Determine the (X, Y) coordinate at the center of the cell enclosing the given text.  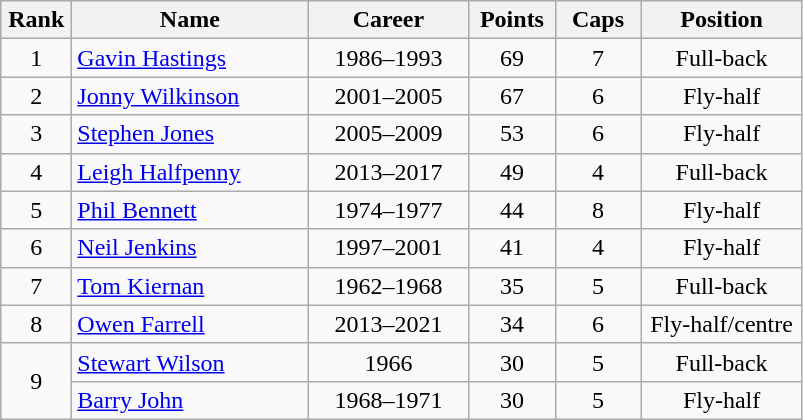
1974–1977 (388, 210)
Jonny Wilkinson (190, 96)
3 (36, 134)
67 (512, 96)
Name (190, 20)
53 (512, 134)
41 (512, 248)
1986–1993 (388, 58)
35 (512, 286)
Rank (36, 20)
Barry John (190, 400)
Tom Kiernan (190, 286)
Phil Bennett (190, 210)
69 (512, 58)
2005–2009 (388, 134)
Career (388, 20)
2 (36, 96)
1966 (388, 362)
Points (512, 20)
Gavin Hastings (190, 58)
2001–2005 (388, 96)
Stewart Wilson (190, 362)
Position (722, 20)
49 (512, 172)
1968–1971 (388, 400)
9 (36, 381)
44 (512, 210)
2013–2017 (388, 172)
1 (36, 58)
1962–1968 (388, 286)
34 (512, 324)
Owen Farrell (190, 324)
Caps (598, 20)
Stephen Jones (190, 134)
Neil Jenkins (190, 248)
Fly-half/centre (722, 324)
2013–2021 (388, 324)
1997–2001 (388, 248)
Leigh Halfpenny (190, 172)
